Pinpoint the cell where the given text exists, returning its [x, y] midpoint coordinate. 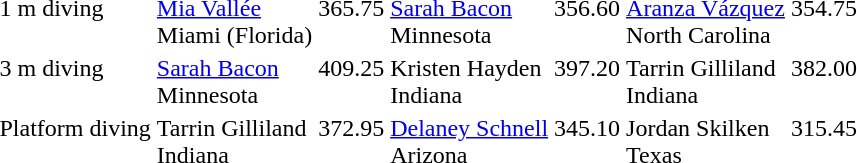
Kristen Hayden Indiana [470, 82]
409.25 [352, 82]
Sarah Bacon Minnesota [234, 82]
Tarrin Gilliland Indiana [706, 82]
397.20 [588, 82]
